From the cell containing the given text, extract its center point as [X, Y] coordinate. 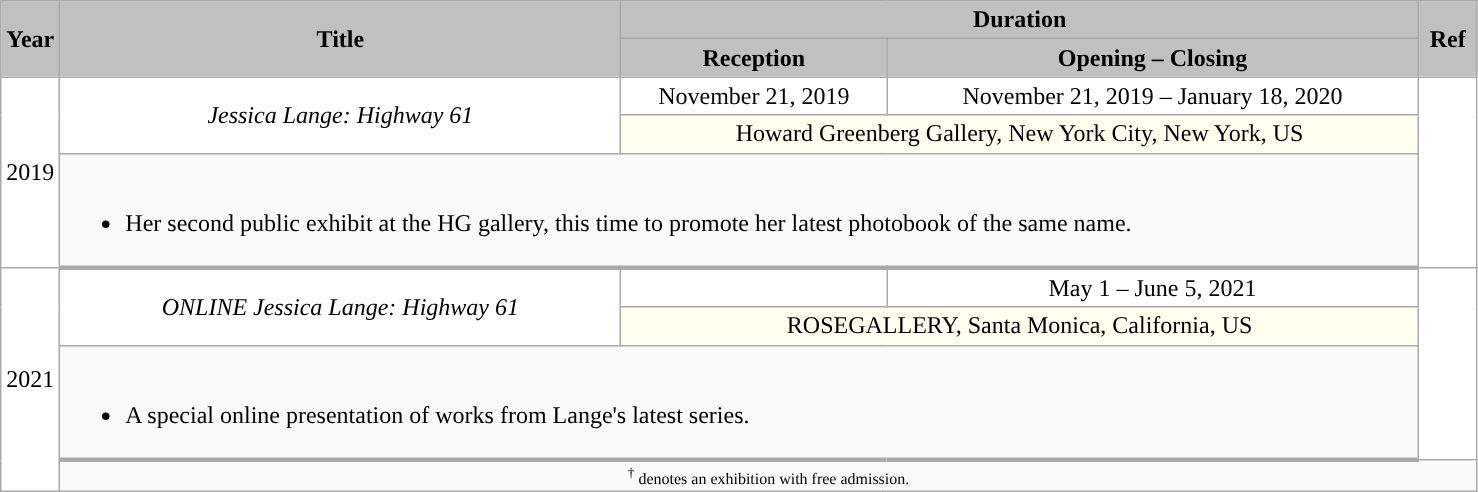
† denotes an exhibition with free admission. [769, 476]
Ref [1448, 39]
Her second public exhibit at the HG gallery, this time to promote her latest photobook of the same name. [739, 210]
November 21, 2019 [754, 96]
2021 [30, 380]
May 1 – June 5, 2021 [1153, 288]
Jessica Lange: Highway 61 [340, 115]
A special online presentation of works from Lange's latest series. [739, 402]
Year [30, 39]
2019 [30, 172]
ROSEGALLERY, Santa Monica, California, US [1020, 326]
Opening – Closing [1153, 58]
Duration [1020, 20]
November 21, 2019 – January 18, 2020 [1153, 96]
Title [340, 39]
Reception [754, 58]
ONLINE Jessica Lange: Highway 61 [340, 307]
Howard Greenberg Gallery, New York City, New York, US [1020, 134]
